Return (x, y) of the center of cell containing provided text 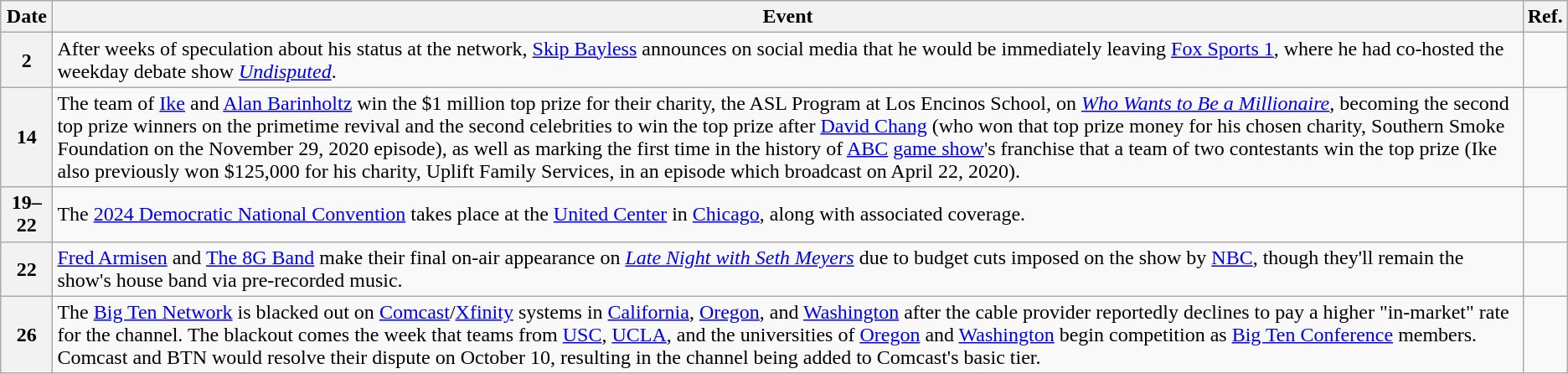
Date (27, 17)
14 (27, 138)
19–22 (27, 215)
Event (787, 17)
26 (27, 335)
22 (27, 268)
2 (27, 60)
The 2024 Democratic National Convention takes place at the United Center in Chicago, along with associated coverage. (787, 215)
Ref. (1545, 17)
